Search for the cell housing the specified text and yield its (X, Y) center coordinate. 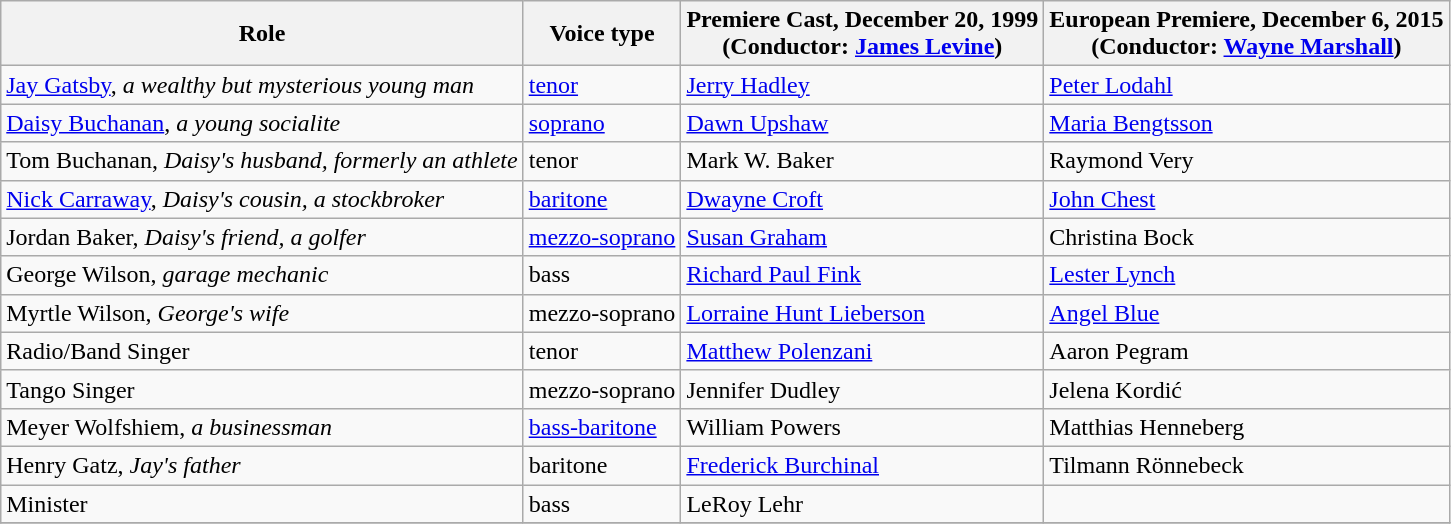
George Wilson, garage mechanic (262, 275)
Nick Carraway, Daisy's cousin, a stockbroker (262, 199)
Meyer Wolfshiem, a businessman (262, 427)
Lester Lynch (1246, 275)
Susan Graham (862, 237)
Tango Singer (262, 389)
Myrtle Wilson, George's wife (262, 313)
Premiere Cast, December 20, 1999(Conductor: James Levine) (862, 34)
Peter Lodahl (1246, 85)
Tom Buchanan, Daisy's husband, formerly an athlete (262, 161)
bass-baritone (602, 427)
Jelena Kordić (1246, 389)
Angel Blue (1246, 313)
Minister (262, 503)
Daisy Buchanan, a young socialite (262, 123)
Matthew Polenzani (862, 351)
soprano (602, 123)
Jay Gatsby, a wealthy but mysterious young man (262, 85)
Tilmann Rönnebeck (1246, 465)
Voice type (602, 34)
Raymond Very (1246, 161)
Matthias Henneberg (1246, 427)
Frederick Burchinal (862, 465)
Jennifer Dudley (862, 389)
Richard Paul Fink (862, 275)
Role (262, 34)
European Premiere, December 6, 2015(Conductor: Wayne Marshall) (1246, 34)
LeRoy Lehr (862, 503)
Maria Bengtsson (1246, 123)
Mark W. Baker (862, 161)
Radio/Band Singer (262, 351)
William Powers (862, 427)
Dwayne Croft (862, 199)
Dawn Upshaw (862, 123)
Henry Gatz, Jay's father (262, 465)
Jerry Hadley (862, 85)
John Chest (1246, 199)
Christina Bock (1246, 237)
Aaron Pegram (1246, 351)
Lorraine Hunt Lieberson (862, 313)
Jordan Baker, Daisy's friend, a golfer (262, 237)
